Determine the [X, Y] coordinate at the center of the cell enclosing the given text.  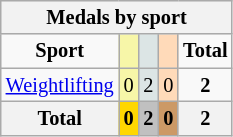
Medals by sport [117, 17]
Weightlifting [60, 85]
Sport [60, 51]
